Capture the cell that displays the provided text and extract its (x, y) central coordinate. 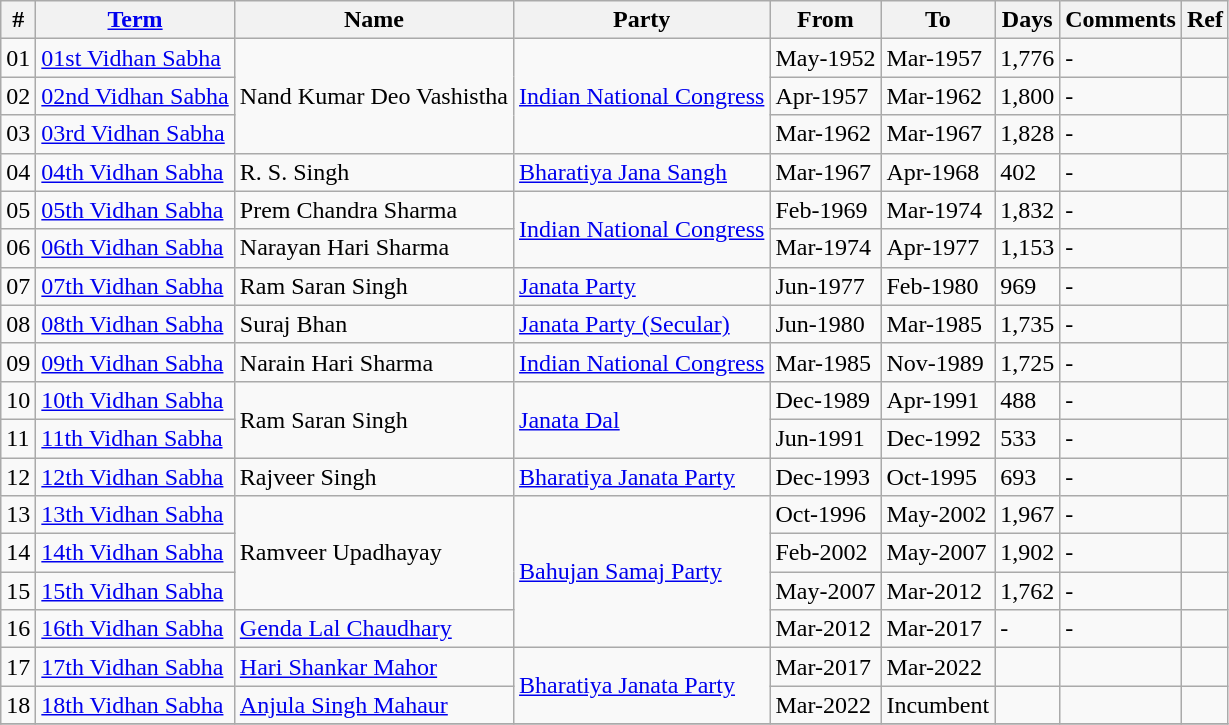
03 (18, 134)
05 (18, 210)
04 (18, 172)
1,725 (1028, 362)
Prem Chandra Sharma (374, 210)
04th Vidhan Sabha (135, 172)
01 (18, 58)
15 (18, 591)
Feb-1980 (938, 286)
693 (1028, 477)
Bharatiya Jana Sangh (642, 172)
14th Vidhan Sabha (135, 553)
Oct-1995 (938, 477)
Mar-1957 (938, 58)
02nd Vidhan Sabha (135, 96)
1,800 (1028, 96)
Dec-1989 (826, 400)
09 (18, 362)
Ramveer Upadhayay (374, 553)
Hari Shankar Mahor (374, 667)
Jun-1980 (826, 324)
07 (18, 286)
1,832 (1028, 210)
03rd Vidhan Sabha (135, 134)
1,828 (1028, 134)
17th Vidhan Sabha (135, 667)
01st Vidhan Sabha (135, 58)
488 (1028, 400)
1,735 (1028, 324)
02 (18, 96)
17 (18, 667)
Nov-1989 (938, 362)
# (18, 20)
1,967 (1028, 515)
Ref (1204, 20)
Suraj Bhan (374, 324)
Janata Party (Secular) (642, 324)
From (826, 20)
Incumbent (938, 705)
18 (18, 705)
1,902 (1028, 553)
Party (642, 20)
402 (1028, 172)
Dec-1993 (826, 477)
11th Vidhan Sabha (135, 438)
12th Vidhan Sabha (135, 477)
Name (374, 20)
Feb-2002 (826, 553)
Narain Hari Sharma (374, 362)
Apr-1957 (826, 96)
15th Vidhan Sabha (135, 591)
Narayan Hari Sharma (374, 248)
Term (135, 20)
Janata Party (642, 286)
Oct-1996 (826, 515)
533 (1028, 438)
Jun-1991 (826, 438)
Days (1028, 20)
10th Vidhan Sabha (135, 400)
12 (18, 477)
14 (18, 553)
Nand Kumar Deo Vashistha (374, 96)
Janata Dal (642, 419)
13 (18, 515)
Apr-1977 (938, 248)
16 (18, 629)
08 (18, 324)
Bahujan Samaj Party (642, 572)
08th Vidhan Sabha (135, 324)
Apr-1968 (938, 172)
Feb-1969 (826, 210)
May-1952 (826, 58)
06 (18, 248)
Dec-1992 (938, 438)
07th Vidhan Sabha (135, 286)
13th Vidhan Sabha (135, 515)
09th Vidhan Sabha (135, 362)
969 (1028, 286)
18th Vidhan Sabha (135, 705)
May-2002 (938, 515)
1,153 (1028, 248)
Jun-1977 (826, 286)
1,776 (1028, 58)
R. S. Singh (374, 172)
05th Vidhan Sabha (135, 210)
1,762 (1028, 591)
Anjula Singh Mahaur (374, 705)
Rajveer Singh (374, 477)
10 (18, 400)
Apr-1991 (938, 400)
Comments (1121, 20)
Genda Lal Chaudhary (374, 629)
11 (18, 438)
06th Vidhan Sabha (135, 248)
To (938, 20)
16th Vidhan Sabha (135, 629)
